Search for the cell housing the specified text and yield its (X, Y) center coordinate. 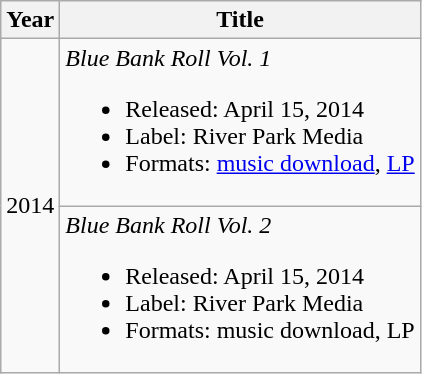
Title (240, 20)
Blue Bank Roll Vol. 1Released: April 15, 2014Label: River Park MediaFormats: music download, LP (240, 122)
Year (30, 20)
Blue Bank Roll Vol. 2Released: April 15, 2014Label: River Park MediaFormats: music download, LP (240, 290)
2014 (30, 206)
